Find where the given text appears and provide that cell's center as (x, y) coordinate. 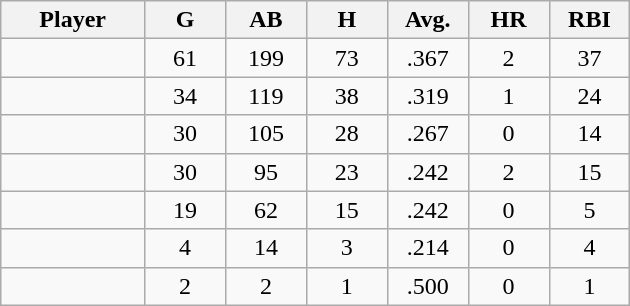
.214 (428, 248)
23 (346, 172)
73 (346, 58)
.319 (428, 96)
Player (73, 20)
19 (186, 210)
62 (266, 210)
119 (266, 96)
199 (266, 58)
24 (590, 96)
34 (186, 96)
.367 (428, 58)
61 (186, 58)
5 (590, 210)
3 (346, 248)
105 (266, 134)
38 (346, 96)
.267 (428, 134)
28 (346, 134)
.500 (428, 286)
37 (590, 58)
95 (266, 172)
H (346, 20)
Avg. (428, 20)
AB (266, 20)
RBI (590, 20)
G (186, 20)
HR (508, 20)
